Scan for the cell matching the given text and deliver its [X, Y] coordinate at center. 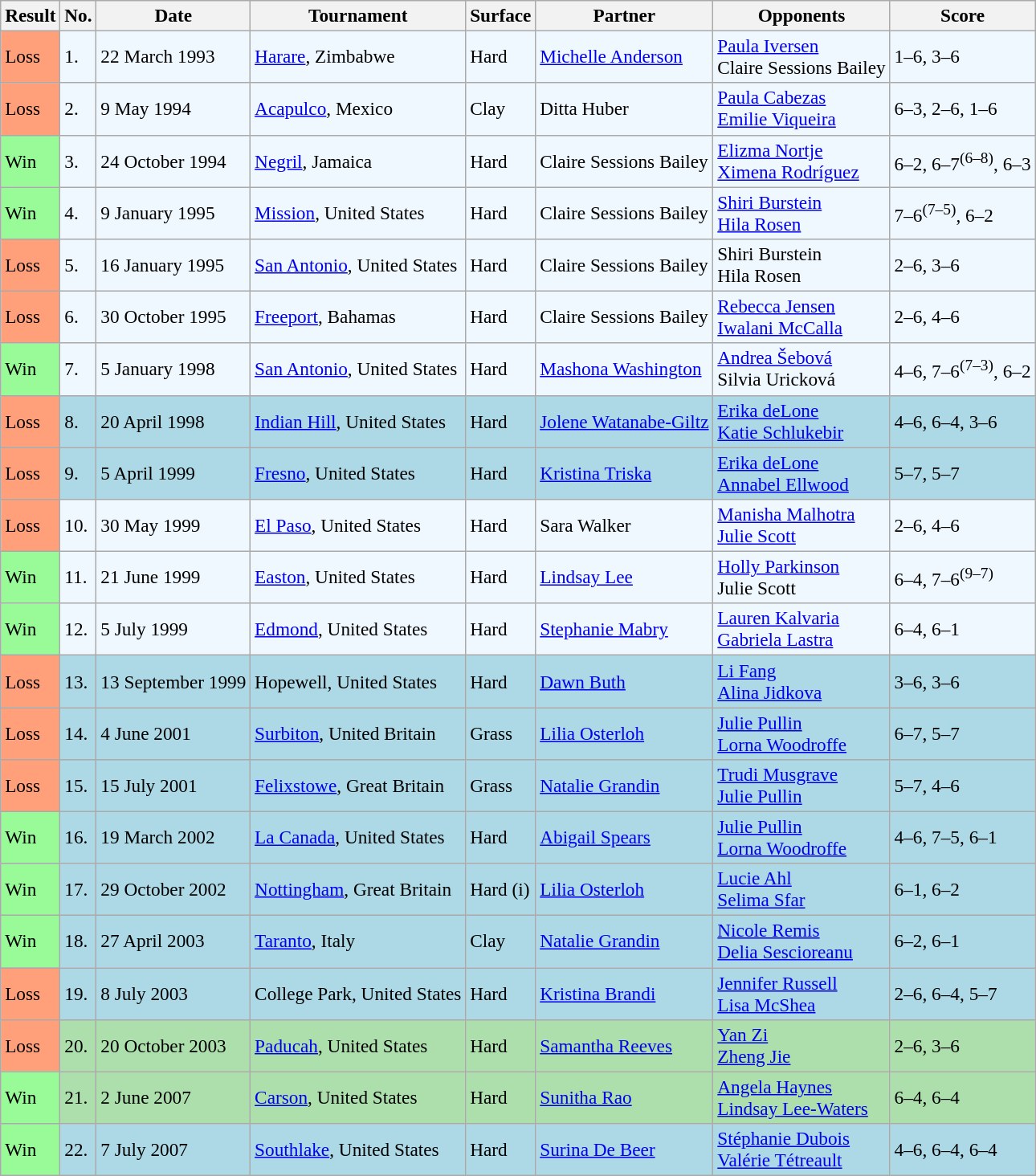
Harare, Zimbabwe [358, 56]
7–6(7–5), 6–2 [962, 212]
11. [79, 577]
Lauren Kalvaria Gabriela Lastra [801, 630]
19. [79, 993]
Taranto, Italy [358, 941]
7 July 2007 [173, 1149]
Partner [625, 15]
9 May 1994 [173, 109]
Southlake, United States [358, 1149]
No. [79, 15]
5 April 1999 [173, 472]
27 April 2003 [173, 941]
Lindsay Lee [625, 577]
21. [79, 1097]
30 October 1995 [173, 316]
5. [79, 265]
Kristina Brandi [625, 993]
Opponents [801, 15]
Erika deLone Katie Schlukebir [801, 421]
Hard (i) [501, 890]
Jolene Watanabe-Giltz [625, 421]
Erika deLone Annabel Ellwood [801, 472]
15. [79, 786]
1. [79, 56]
Negril, Jamaica [358, 161]
Paducah, United States [358, 1046]
6. [79, 316]
Mission, United States [358, 212]
6–2, 6–7(6–8), 6–3 [962, 161]
19 March 2002 [173, 837]
Hopewell, United States [358, 681]
Abigail Spears [625, 837]
20 April 1998 [173, 421]
8 July 2003 [173, 993]
20 October 2003 [173, 1046]
4–6, 7–6(7–3), 6–2 [962, 370]
Michelle Anderson [625, 56]
Nottingham, Great Britain [358, 890]
Ditta Huber [625, 109]
18. [79, 941]
Li Fang Alina Jidkova [801, 681]
Surbiton, United Britain [358, 733]
Stéphanie Dubois Valérie Tétreault [801, 1149]
5–7, 5–7 [962, 472]
Score [962, 15]
Result [31, 15]
22. [79, 1149]
16. [79, 837]
5 July 1999 [173, 630]
Yan Zi Zheng Jie [801, 1046]
Carson, United States [358, 1097]
Holly Parkinson Julie Scott [801, 577]
La Canada, United States [358, 837]
2–6, 6–4, 5–7 [962, 993]
3–6, 3–6 [962, 681]
7. [79, 370]
17. [79, 890]
13. [79, 681]
1–6, 3–6 [962, 56]
Elizma Nortje Ximena Rodríguez [801, 161]
El Paso, United States [358, 525]
Dawn Buth [625, 681]
4. [79, 212]
5 January 1998 [173, 370]
16 January 1995 [173, 265]
6–7, 5–7 [962, 733]
Andrea Šebová Silvia Uricková [801, 370]
4 June 2001 [173, 733]
Sara Walker [625, 525]
Easton, United States [358, 577]
Kristina Triska [625, 472]
Date [173, 15]
9. [79, 472]
Angela Haynes Lindsay Lee-Waters [801, 1097]
29 October 2002 [173, 890]
9 January 1995 [173, 212]
Paula Iversen Claire Sessions Bailey [801, 56]
8. [79, 421]
Surface [501, 15]
Sunitha Rao [625, 1097]
Manisha Malhotra Julie Scott [801, 525]
2. [79, 109]
13 September 1999 [173, 681]
Nicole Remis Delia Sescioreanu [801, 941]
6–3, 2–6, 1–6 [962, 109]
21 June 1999 [173, 577]
2 June 2007 [173, 1097]
22 March 1993 [173, 56]
30 May 1999 [173, 525]
Freeport, Bahamas [358, 316]
Surina De Beer [625, 1149]
Paula Cabezas Emilie Viqueira [801, 109]
Fresno, United States [358, 472]
4–6, 6–4, 6–4 [962, 1149]
5–7, 4–6 [962, 786]
15 July 2001 [173, 786]
6–1, 6–2 [962, 890]
Samantha Reeves [625, 1046]
Lucie Ahl Selima Sfar [801, 890]
6–2, 6–1 [962, 941]
20. [79, 1046]
6–4, 7–6(9–7) [962, 577]
College Park, United States [358, 993]
14. [79, 733]
Trudi Musgrave Julie Pullin [801, 786]
24 October 1994 [173, 161]
Indian Hill, United States [358, 421]
Mashona Washington [625, 370]
Jennifer Russell Lisa McShea [801, 993]
Stephanie Mabry [625, 630]
Tournament [358, 15]
Edmond, United States [358, 630]
Rebecca Jensen Iwalani McCalla [801, 316]
3. [79, 161]
12. [79, 630]
6–4, 6–4 [962, 1097]
4–6, 6–4, 3–6 [962, 421]
6–4, 6–1 [962, 630]
10. [79, 525]
Acapulco, Mexico [358, 109]
Felixstowe, Great Britain [358, 786]
4–6, 7–5, 6–1 [962, 837]
